Pinpoint the cell where the given text exists, returning its [X, Y] midpoint coordinate. 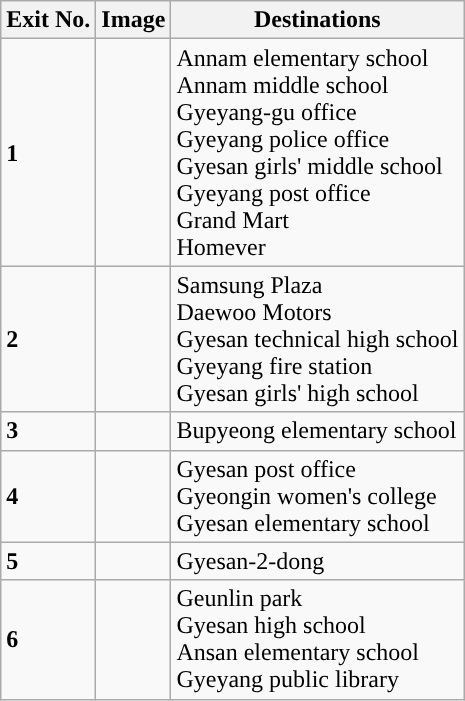
Samsung PlazaDaewoo MotorsGyesan technical high schoolGyeyang fire stationGyesan girls' high school [318, 339]
Geunlin parkGyesan high schoolAnsan elementary schoolGyeyang public library [318, 640]
6 [48, 640]
Gyesan-2-dong [318, 561]
Exit No. [48, 20]
Gyesan post officeGyeongin women's collegeGyesan elementary school [318, 496]
Image [134, 20]
1 [48, 152]
Bupyeong elementary school [318, 431]
Annam elementary schoolAnnam middle schoolGyeyang-gu officeGyeyang police officeGyesan girls' middle schoolGyeyang post officeGrand MartHomever [318, 152]
Destinations [318, 20]
2 [48, 339]
5 [48, 561]
4 [48, 496]
3 [48, 431]
